Detect which cell encompasses the target text, then output its (x, y) center coordinate. 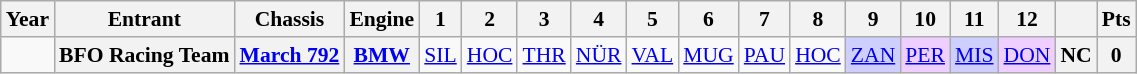
March 792 (289, 55)
PER (925, 55)
11 (974, 19)
Entrant (144, 19)
Pts (1116, 19)
BFO Racing Team (144, 55)
Engine (382, 19)
0 (1116, 55)
8 (818, 19)
THR (544, 55)
NÜR (599, 55)
9 (873, 19)
4 (599, 19)
PAU (764, 55)
NC (1076, 55)
12 (1028, 19)
SIL (440, 55)
MUG (708, 55)
6 (708, 19)
DON (1028, 55)
10 (925, 19)
Year (28, 19)
MIS (974, 55)
ZAN (873, 55)
Chassis (289, 19)
BMW (382, 55)
1 (440, 19)
7 (764, 19)
5 (653, 19)
VAL (653, 55)
3 (544, 19)
2 (490, 19)
